For the text-containing cell, return its midpoint in (x, y) coordinate format. 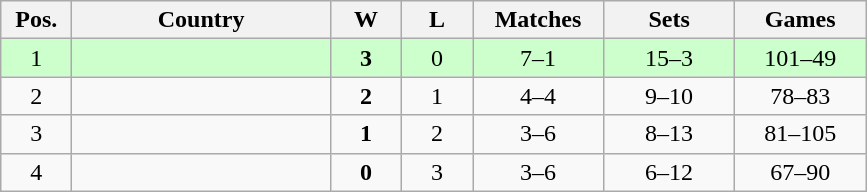
W (366, 20)
Matches (538, 20)
67–90 (800, 172)
7–1 (538, 58)
L (436, 20)
78–83 (800, 96)
9–10 (670, 96)
4–4 (538, 96)
Games (800, 20)
101–49 (800, 58)
81–105 (800, 134)
15–3 (670, 58)
8–13 (670, 134)
4 (36, 172)
Sets (670, 20)
Pos. (36, 20)
6–12 (670, 172)
Country (202, 20)
